From the cell containing the given text, extract its center point as (x, y) coordinate. 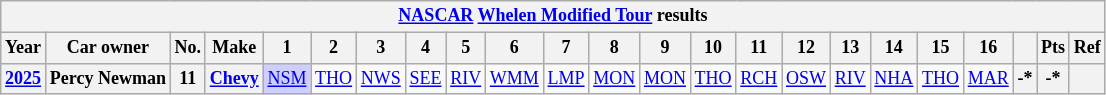
RCH (759, 78)
16 (988, 48)
OSW (806, 78)
10 (713, 48)
12 (806, 48)
Chevy (234, 78)
8 (614, 48)
NASCAR Whelen Modified Tour results (553, 16)
LMP (566, 78)
Pts (1054, 48)
Year (24, 48)
15 (941, 48)
3 (380, 48)
No. (188, 48)
NHA (894, 78)
6 (515, 48)
Percy Newman (108, 78)
4 (426, 48)
SEE (426, 78)
14 (894, 48)
5 (466, 48)
7 (566, 48)
MAR (988, 78)
Car owner (108, 48)
1 (287, 48)
NSM (287, 78)
Make (234, 48)
NWS (380, 78)
13 (850, 48)
2 (334, 48)
2025 (24, 78)
9 (666, 48)
Ref (1087, 48)
WMM (515, 78)
